Scan for the cell matching the given text and deliver its (X, Y) coordinate at center. 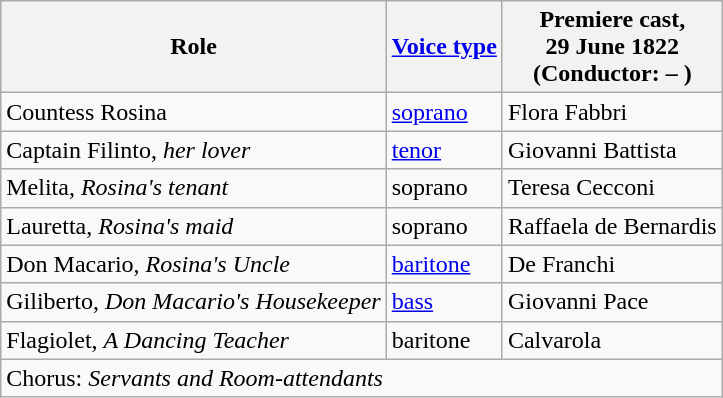
Role (194, 47)
Premiere cast,29 June 1822(Conductor: – ) (612, 47)
Countess Rosina (194, 112)
Teresa Cecconi (612, 188)
Flora Fabbri (612, 112)
Giliberto, Don Macario's Housekeeper (194, 302)
Calvarola (612, 340)
tenor (444, 150)
Melita, Rosina's tenant (194, 188)
De Franchi (612, 264)
bass (444, 302)
Flagiolet, A Dancing Teacher (194, 340)
Giovanni Battista (612, 150)
Raffaela de Bernardis (612, 226)
Giovanni Pace (612, 302)
Voice type (444, 47)
Lauretta, Rosina's maid (194, 226)
Captain Filinto, her lover (194, 150)
Chorus: Servants and Room-attendants (362, 378)
Don Macario, Rosina's Uncle (194, 264)
